Return [x, y] of the center of cell containing provided text 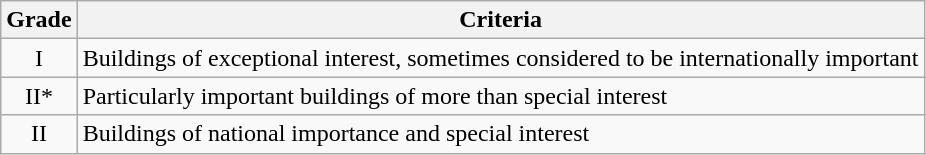
Grade [39, 20]
II [39, 134]
Criteria [500, 20]
Buildings of exceptional interest, sometimes considered to be internationally important [500, 58]
Particularly important buildings of more than special interest [500, 96]
Buildings of national importance and special interest [500, 134]
I [39, 58]
II* [39, 96]
